Extract the (x, y) coordinate from the center of the cell holding the provided text.  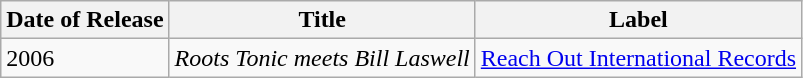
Reach Out International Records (638, 58)
Label (638, 20)
Date of Release (85, 20)
2006 (85, 58)
Roots Tonic meets Bill Laswell (322, 58)
Title (322, 20)
